Search for the cell housing the specified text and yield its (x, y) center coordinate. 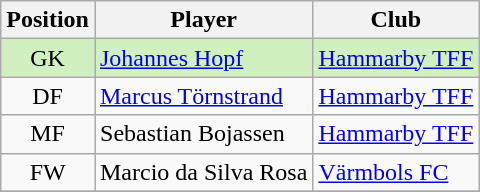
Club (396, 20)
Player (203, 20)
Marcio da Silva Rosa (203, 172)
Sebastian Bojassen (203, 134)
Position (48, 20)
Värmbols FC (396, 172)
MF (48, 134)
Marcus Törnstrand (203, 96)
GK (48, 58)
FW (48, 172)
DF (48, 96)
Johannes Hopf (203, 58)
